Return (x, y) of the center of cell containing provided text 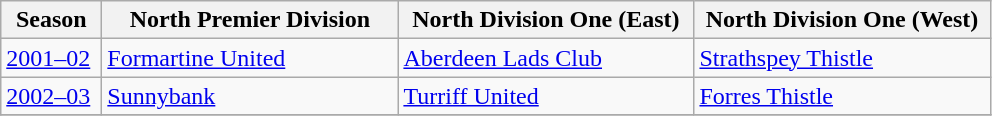
Aberdeen Lads Club (546, 58)
North Premier Division (250, 20)
2002–03 (52, 96)
North Division One (East) (546, 20)
Turriff United (546, 96)
Forres Thistle (842, 96)
2001–02 (52, 58)
Sunnybank (250, 96)
Strathspey Thistle (842, 58)
North Division One (West) (842, 20)
Formartine United (250, 58)
Season (52, 20)
